Provide the [x, y] coordinate of the cell's center where the given text is located.  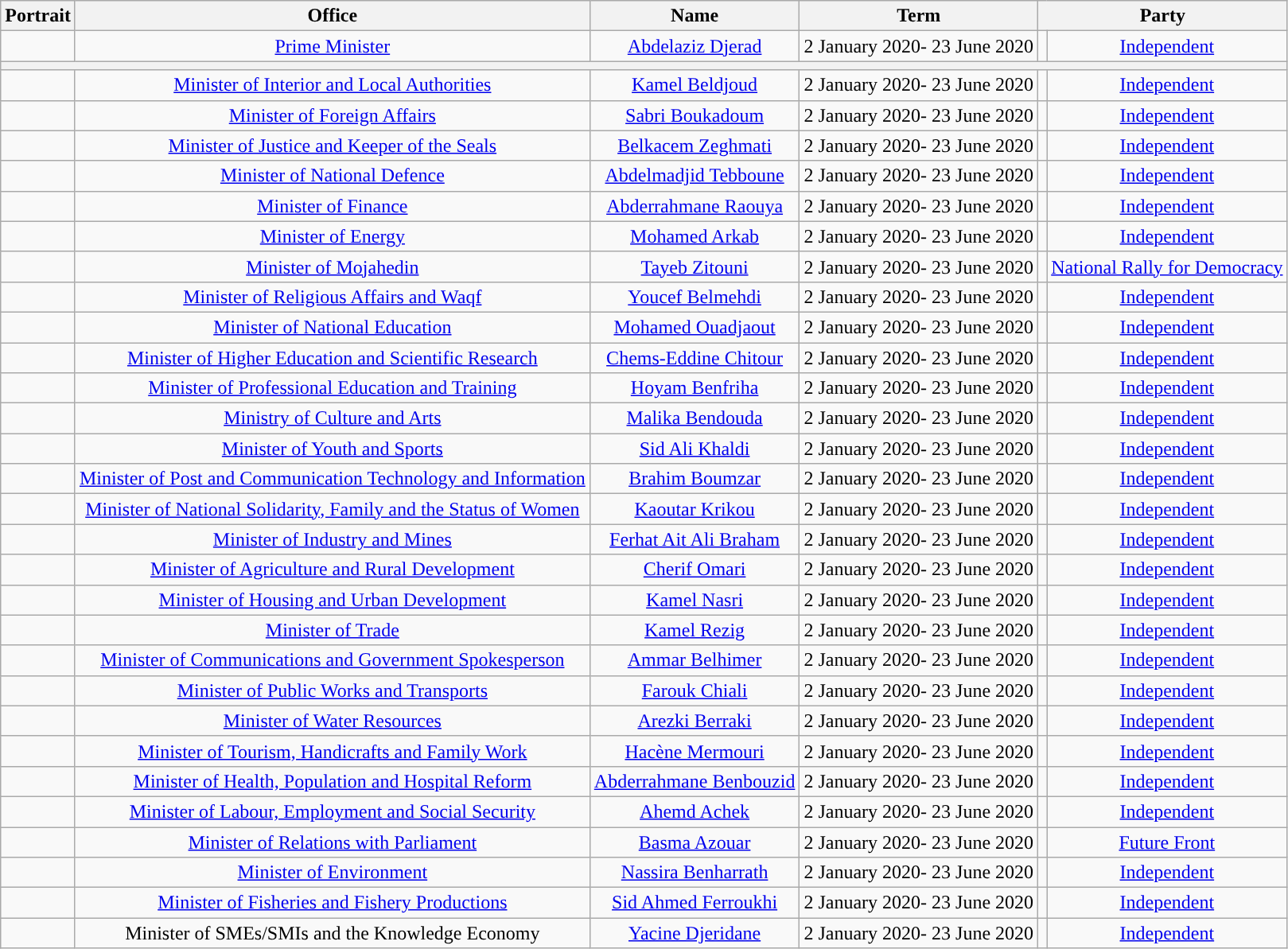
Minister of Labour, Employment and Social Security [333, 811]
Abderrahmane Benbouzid [695, 781]
Office [333, 16]
Kamel Nasri [695, 600]
Malika Bendouda [695, 418]
Youcef Belmehdi [695, 297]
Ahemd Achek [695, 811]
Minister of Finance [333, 206]
Sabri Boukadoum [695, 115]
Minister of Interior and Local Authorities [333, 85]
Minister of Health, Population and Hospital Reform [333, 781]
Minister of Tourism, Handicrafts and Family Work [333, 751]
Mohamed Ouadjaout [695, 327]
Cherif Omari [695, 570]
National Rally for Democracy [1167, 266]
Basma Azouar [695, 842]
Minister of Energy [333, 236]
Minister of Trade [333, 630]
Term [919, 16]
Chems-Eddine Chitour [695, 357]
Kamel Beldjoud [695, 85]
Prime Minister [333, 46]
Minister of Post and Communication Technology and Information [333, 479]
Minister of Higher Education and Scientific Research [333, 357]
Nassira Benharrath [695, 873]
Minister of Industry and Mines [333, 539]
Mohamed Arkab [695, 236]
Ferhat Ait Ali Braham [695, 539]
Minister of SMEs/SMIs and the Knowledge Economy [333, 933]
Brahim Boumzar [695, 479]
Minister of Fisheries and Fishery Productions [333, 903]
Name [695, 16]
Kaoutar Krikou [695, 509]
Sid Ahmed Ferroukhi [695, 903]
Minister of Youth and Sports [333, 449]
Minister of National Education [333, 327]
Hoyam Benfriha [695, 388]
Minister of Agriculture and Rural Development [333, 570]
Minister of Religious Affairs and Waqf [333, 297]
Abdelmadjid Tebboune [695, 176]
Minister of Water Resources [333, 721]
Minister of National Defence [333, 176]
Future Front [1167, 842]
Sid Ali Khaldi [695, 449]
Belkacem Zeghmati [695, 146]
Minister of Mojahedin [333, 266]
Minister of National Solidarity, Family and the Status of Women [333, 509]
Ministry of Culture and Arts [333, 418]
Abderrahmane Raouya [695, 206]
Ammar Belhimer [695, 660]
Minister of Housing and Urban Development [333, 600]
Abdelaziz Djerad [695, 46]
Minister of Relations with Parliament [333, 842]
Minister of Public Works and Transports [333, 690]
Minister of Foreign Affairs [333, 115]
Minister of Justice and Keeper of the Seals [333, 146]
Tayeb Zitouni [695, 266]
Hacène Mermouri [695, 751]
Party [1163, 16]
Yacine Djeridane [695, 933]
Kamel Rezig [695, 630]
Minister of Communications and Government Spokesperson [333, 660]
Portrait [38, 16]
Arezki Berraki [695, 721]
Minister of Environment [333, 873]
Farouk Chiali [695, 690]
Minister of Professional Education and Training [333, 388]
